Detect which cell encompasses the target text, then output its (X, Y) center coordinate. 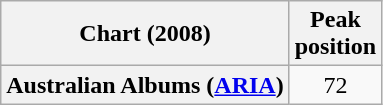
Peakposition (335, 34)
72 (335, 85)
Australian Albums (ARIA) (145, 85)
Chart (2008) (145, 34)
